Identify which cell holds the provided text, then report its (x, y) central coordinate. 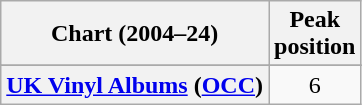
Chart (2004–24) (135, 34)
Peakposition (315, 34)
UK Vinyl Albums (OCC) (135, 85)
6 (315, 85)
